Capture the cell that displays the provided text and extract its [x, y] central coordinate. 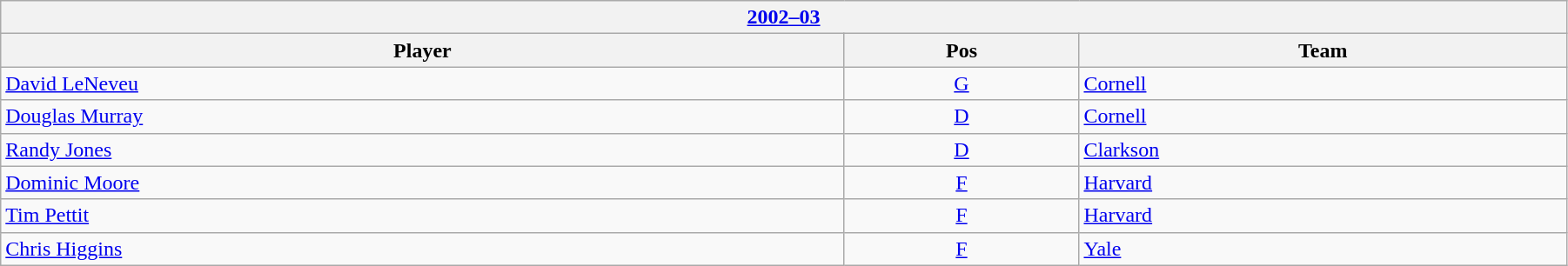
Dominic Moore [423, 183]
Douglas Murray [423, 116]
2002–03 [784, 17]
Team [1323, 50]
Randy Jones [423, 150]
David LeNeveu [423, 83]
Yale [1323, 249]
Chris Higgins [423, 249]
Tim Pettit [423, 216]
G [962, 83]
Pos [962, 50]
Player [423, 50]
Clarkson [1323, 150]
